Pinpoint the cell where the given text exists, returning its (x, y) midpoint coordinate. 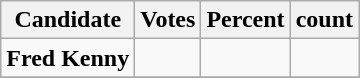
count (324, 20)
Percent (246, 20)
Fred Kenny (68, 58)
Candidate (68, 20)
Votes (168, 20)
